Scan for the cell matching the given text and deliver its (X, Y) coordinate at center. 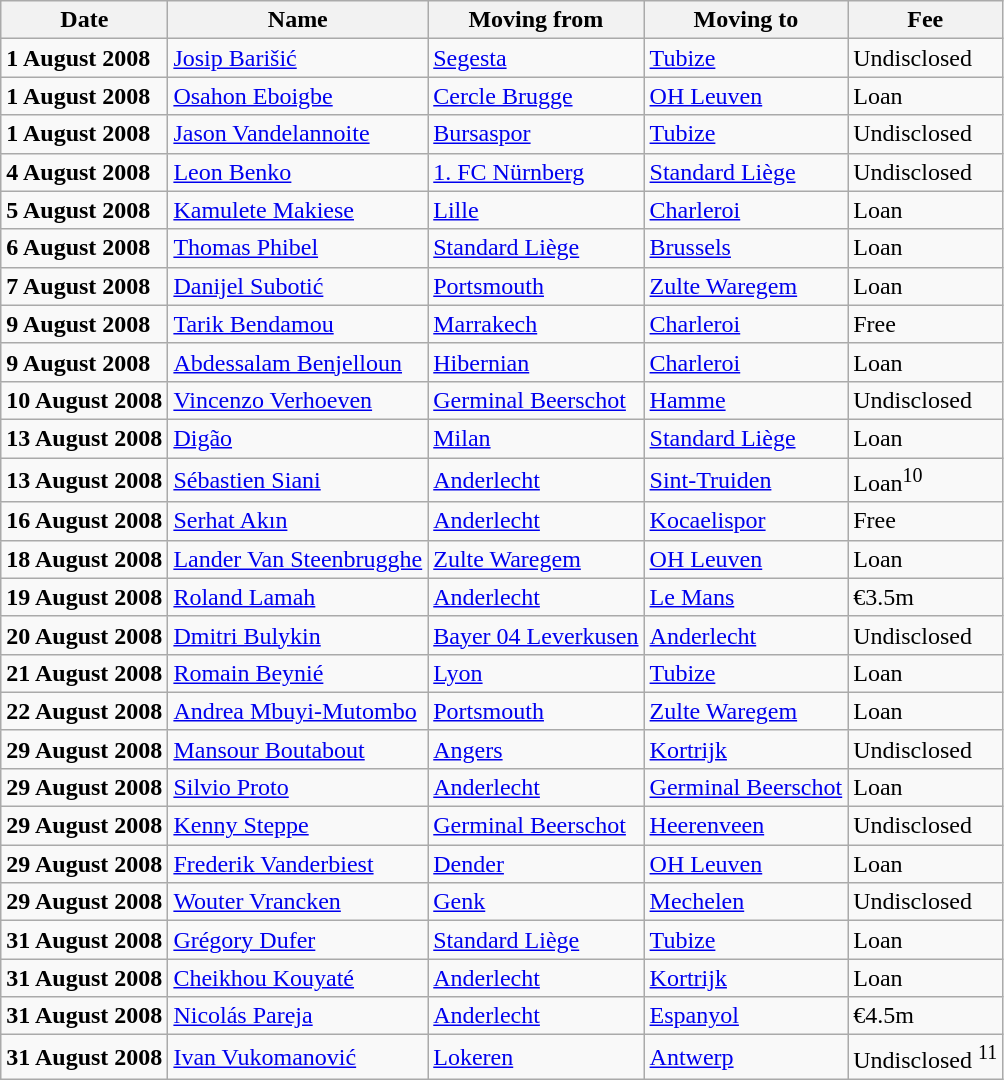
Brussels (746, 248)
Lille (536, 210)
Tarik Bendamou (298, 324)
Name (298, 20)
Leon Benko (298, 172)
Fee (926, 20)
Mansour Boutabout (298, 749)
Marrakech (536, 324)
Loan10 (926, 480)
Lander Van Steenbrugghe (298, 559)
4 August 2008 (84, 172)
Angers (536, 749)
Kenny Steppe (298, 826)
Nicolás Pareja (298, 1016)
7 August 2008 (84, 286)
Silvio Proto (298, 787)
10 August 2008 (84, 400)
Sint-Truiden (746, 480)
1. FC Nürnberg (536, 172)
Heerenveen (746, 826)
Bursaspor (536, 134)
Hamme (746, 400)
Wouter Vrancken (298, 902)
Kocaelispor (746, 521)
Moving to (746, 20)
21 August 2008 (84, 673)
€3.5m (926, 597)
Espanyol (746, 1016)
22 August 2008 (84, 711)
5 August 2008 (84, 210)
18 August 2008 (84, 559)
Romain Beynié (298, 673)
Genk (536, 902)
Lyon (536, 673)
Cercle Brugge (536, 96)
Digão (298, 438)
Undisclosed 11 (926, 1058)
Sébastien Siani (298, 480)
Grégory Dufer (298, 940)
6 August 2008 (84, 248)
20 August 2008 (84, 635)
Jason Vandelannoite (298, 134)
Abdessalam Benjelloun (298, 362)
Josip Barišić (298, 58)
Danijel Subotić (298, 286)
16 August 2008 (84, 521)
Andrea Mbuyi-Mutombo (298, 711)
Lokeren (536, 1058)
Segesta (536, 58)
Date (84, 20)
Osahon Eboigbe (298, 96)
Ivan Vukomanović (298, 1058)
Frederik Vanderbiest (298, 864)
Mechelen (746, 902)
Dmitri Bulykin (298, 635)
19 August 2008 (84, 597)
Antwerp (746, 1058)
Serhat Akın (298, 521)
Vincenzo Verhoeven (298, 400)
Milan (536, 438)
Hibernian (536, 362)
€4.5m (926, 1016)
Kamulete Makiese (298, 210)
Moving from (536, 20)
Roland Lamah (298, 597)
Dender (536, 864)
Thomas Phibel (298, 248)
Bayer 04 Leverkusen (536, 635)
Cheikhou Kouyaté (298, 978)
Le Mans (746, 597)
